Output the [X, Y] coordinate of the center of the cell containing the given text.  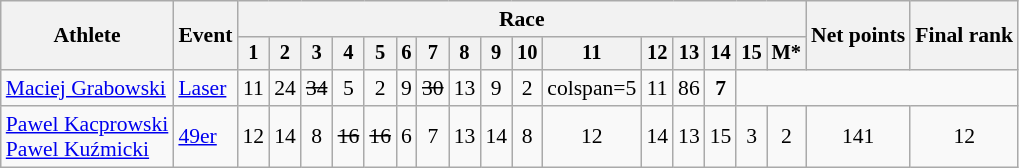
Pawel KacprowskiPawel Kuźmicki [88, 136]
24 [285, 88]
34 [317, 88]
Laser [205, 88]
Event [205, 36]
Final rank [964, 36]
4 [349, 54]
86 [689, 88]
Race [522, 19]
30 [433, 88]
49er [205, 136]
M* [786, 54]
10 [527, 54]
Maciej Grabowski [88, 88]
Net points [858, 36]
141 [858, 136]
1 [253, 54]
Athlete [88, 36]
colspan=5 [592, 88]
